For the text-containing cell, return its midpoint in [X, Y] coordinate format. 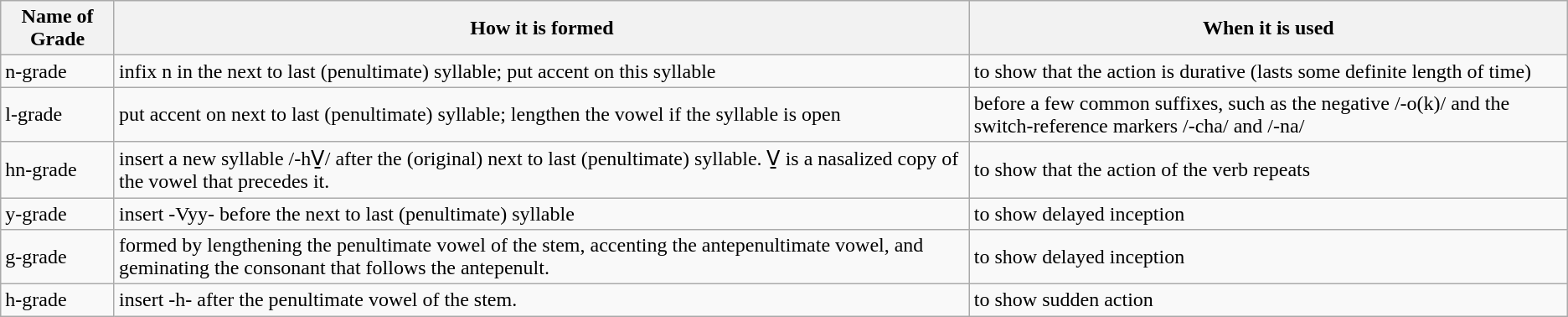
y-grade [58, 214]
to show that the action is durative (lasts some definite length of time) [1268, 71]
Name of Grade [58, 29]
n-grade [58, 71]
before a few common suffixes, such as the negative /-o(k)/ and the switch-reference markers /-cha/ and /-na/ [1268, 114]
l-grade [58, 114]
h-grade [58, 300]
put accent on next to last (penultimate) syllable; lengthen the vowel if the syllable is open [541, 114]
infix n in the next to last (penultimate) syllable; put accent on this syllable [541, 71]
When it is used [1268, 29]
insert -Vyy- before the next to last (penultimate) syllable [541, 214]
How it is formed [541, 29]
to show that the action of the verb repeats [1268, 169]
insert -h- after the penultimate vowel of the stem. [541, 300]
insert a new syllable /-hV̱/ after the (original) next to last (penultimate) syllable. V̱ is a nasalized copy of the vowel that precedes it. [541, 169]
g-grade [58, 257]
hn-grade [58, 169]
to show sudden action [1268, 300]
